Identify which cell holds the provided text, then report its [x, y] central coordinate. 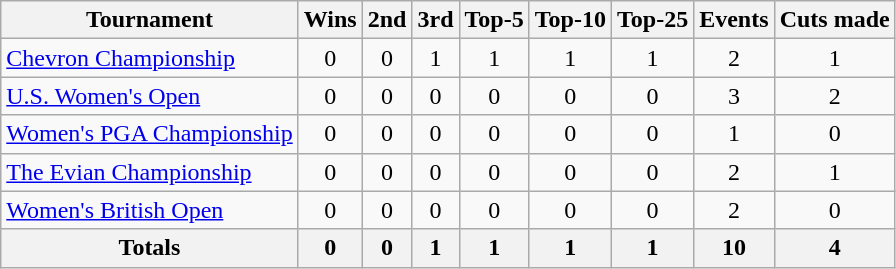
Wins [330, 20]
U.S. Women's Open [150, 96]
2nd [387, 20]
Top-5 [494, 20]
The Evian Championship [150, 172]
Cuts made [834, 20]
10 [734, 248]
Women's PGA Championship [150, 134]
Top-10 [570, 20]
Top-25 [652, 20]
Women's British Open [150, 210]
Events [734, 20]
4 [834, 248]
3rd [436, 20]
Tournament [150, 20]
3 [734, 96]
Chevron Championship [150, 58]
Totals [150, 248]
